Determine the (x, y) coordinate at the center of the cell enclosing the given text.  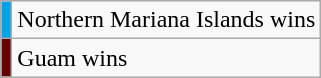
Northern Mariana Islands wins (166, 20)
Guam wins (166, 58)
